Determine the [x, y] coordinate at the center of the cell enclosing the given text.  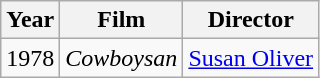
Film [122, 20]
1978 [30, 58]
Year [30, 20]
Susan Oliver [251, 58]
Cowboysan [122, 58]
Director [251, 20]
